From the cell containing the given text, extract its center point as (x, y) coordinate. 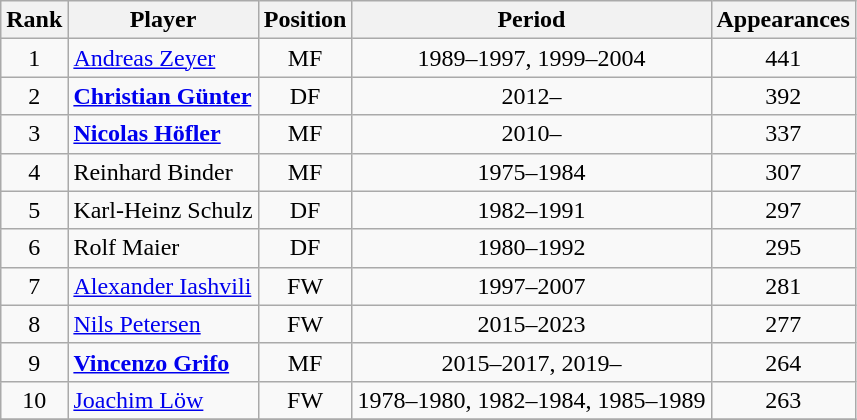
Rank (34, 20)
5 (34, 210)
Rolf Maier (163, 248)
1982–1991 (532, 210)
Vincenzo Grifo (163, 362)
1980–1992 (532, 248)
392 (783, 96)
6 (34, 248)
4 (34, 172)
Joachim Löw (163, 400)
1978–1980, 1982–1984, 1985–1989 (532, 400)
281 (783, 286)
307 (783, 172)
10 (34, 400)
2010– (532, 134)
441 (783, 58)
337 (783, 134)
297 (783, 210)
277 (783, 324)
2012– (532, 96)
Nils Petersen (163, 324)
1975–1984 (532, 172)
2015–2023 (532, 324)
Alexander Iashvili (163, 286)
9 (34, 362)
Period (532, 20)
295 (783, 248)
Player (163, 20)
263 (783, 400)
1 (34, 58)
2 (34, 96)
Reinhard Binder (163, 172)
2015–2017, 2019– (532, 362)
Andreas Zeyer (163, 58)
Nicolas Höfler (163, 134)
264 (783, 362)
Karl-Heinz Schulz (163, 210)
8 (34, 324)
1989–1997, 1999–2004 (532, 58)
7 (34, 286)
Christian Günter (163, 96)
1997–2007 (532, 286)
3 (34, 134)
Appearances (783, 20)
Position (305, 20)
